From the cell containing the given text, extract its center point as [X, Y] coordinate. 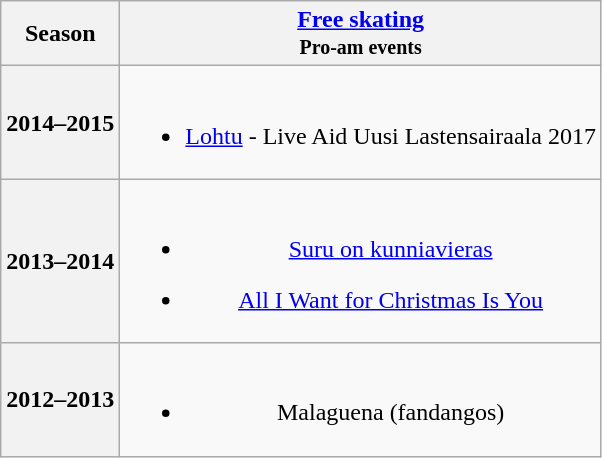
Suru on kunniavieras All I Want for Christmas Is You [361, 261]
Season [60, 34]
Lohtu - Live Aid Uusi Lastensairaala 2017 [361, 122]
2014–2015 [60, 122]
Malaguena (fandangos) [361, 400]
Free skating Pro-am events [361, 34]
2013–2014 [60, 261]
2012–2013 [60, 400]
